Return the (x, y) coordinate for the center point of the cell that contains the specified text.  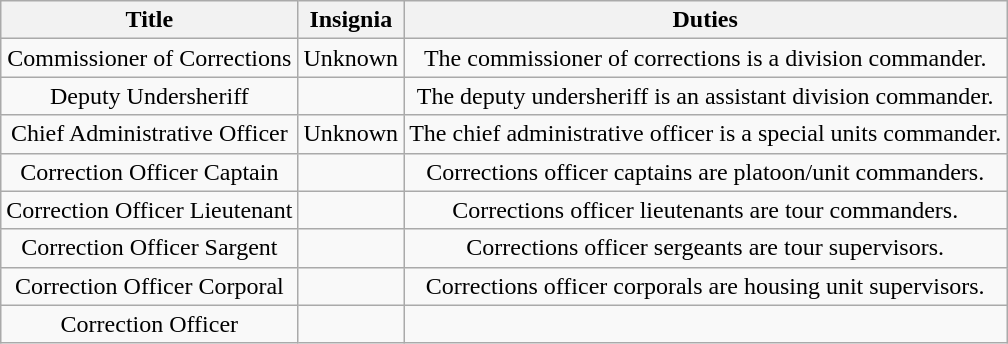
Title (150, 20)
Duties (706, 20)
The deputy undersheriff is an assistant division commander. (706, 96)
Corrections officer captains are platoon/unit commanders. (706, 172)
Correction Officer (150, 324)
Correction Officer Captain (150, 172)
Correction Officer Lieutenant (150, 210)
Deputy Undersheriff (150, 96)
Commissioner of Corrections (150, 58)
Chief Administrative Officer (150, 134)
Corrections officer sergeants are tour supervisors. (706, 248)
The chief administrative officer is a special units commander. (706, 134)
Insignia (351, 20)
The commissioner of corrections is a division commander. (706, 58)
Correction Officer Sargent (150, 248)
Corrections officer lieutenants are tour commanders. (706, 210)
Correction Officer Corporal (150, 286)
Corrections officer corporals are housing unit supervisors. (706, 286)
